From the cell containing the given text, extract its center point as [x, y] coordinate. 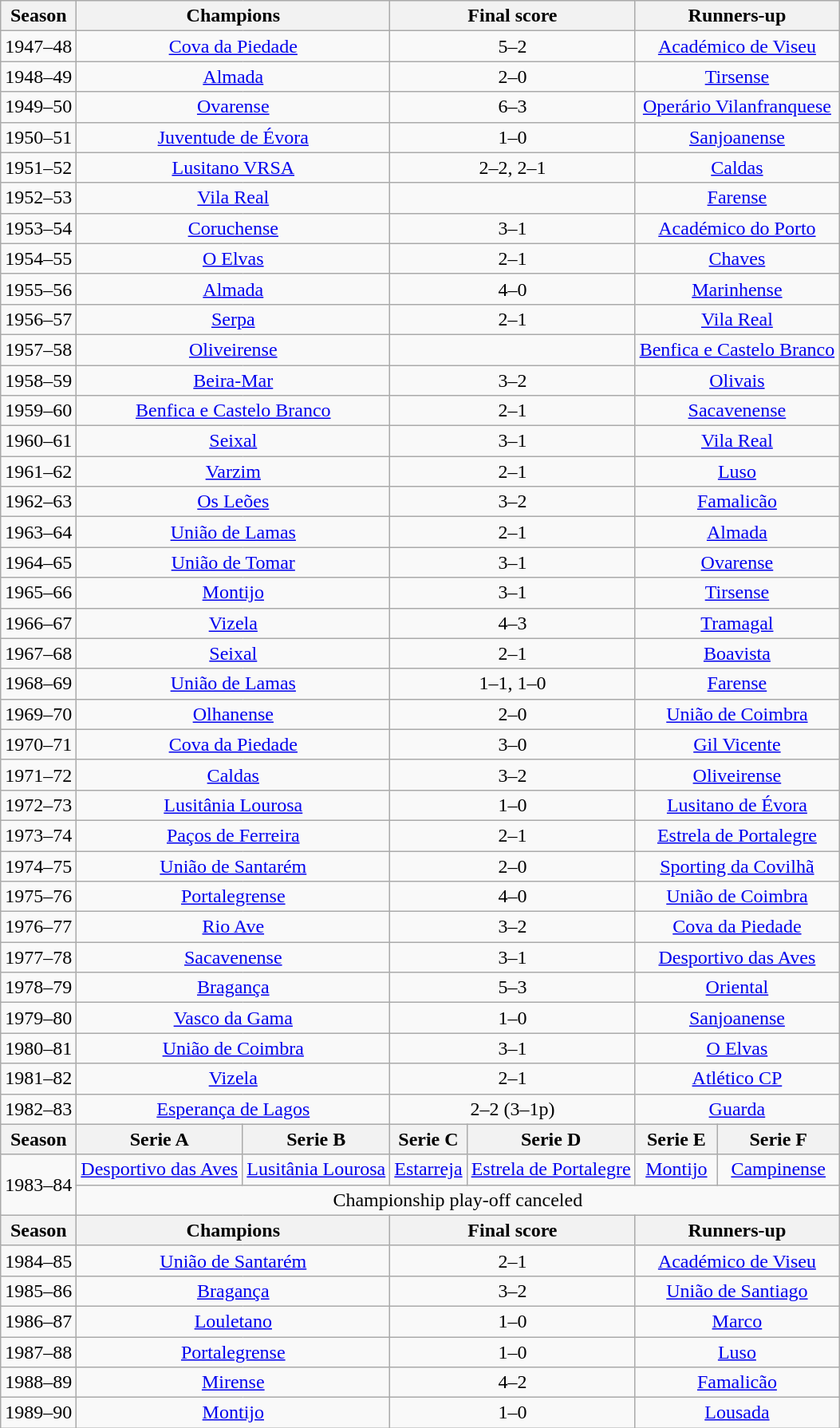
4–3 [512, 623]
1972–73 [38, 805]
1950–51 [38, 137]
6–3 [512, 107]
Académico do Porto [737, 228]
União de Santiago [737, 1291]
2–2 (3–1p) [512, 1109]
Paços de Ferreira [233, 835]
1978–79 [38, 988]
1959–60 [38, 411]
1964–65 [38, 562]
1–1, 1–0 [512, 684]
1979–80 [38, 1018]
1974–75 [38, 866]
Os Leões [233, 502]
1963–64 [38, 532]
Marinhense [737, 289]
1965–66 [38, 593]
1973–74 [38, 835]
Serie B [316, 1139]
1954–55 [38, 258]
Chaves [737, 258]
1962–63 [38, 502]
Serie F [779, 1139]
1949–50 [38, 107]
1952–53 [38, 198]
Gil Vicente [737, 744]
Lousada [737, 1413]
4–2 [512, 1383]
1986–87 [38, 1321]
Serie E [676, 1139]
Serie D [550, 1139]
Mirense [233, 1383]
1966–67 [38, 623]
Juventude de Évora [233, 137]
1977–78 [38, 957]
Campinense [779, 1170]
5–3 [512, 988]
5–2 [512, 46]
1970–71 [38, 744]
Varzim [233, 471]
1981–82 [38, 1079]
1984–85 [38, 1260]
Boavista [737, 653]
1961–62 [38, 471]
Rio Ave [233, 927]
Championship play-off canceled [458, 1200]
1971–72 [38, 775]
1969–70 [38, 714]
Guarda [737, 1109]
Serie C [428, 1139]
1980–81 [38, 1048]
Oriental [737, 988]
1975–76 [38, 897]
1956–57 [38, 319]
1987–88 [38, 1352]
1955–56 [38, 289]
3–0 [512, 744]
1967–68 [38, 653]
Esperança de Lagos [233, 1109]
Tramagal [737, 623]
Vasco da Gama [233, 1018]
Olivais [737, 381]
1985–86 [38, 1291]
1947–48 [38, 46]
Estarreja [428, 1170]
Beira-Mar [233, 381]
1951–52 [38, 168]
Olhanense [233, 714]
Serie A [160, 1139]
Coruchense [233, 228]
1960–61 [38, 441]
1958–59 [38, 381]
1953–54 [38, 228]
2–2, 2–1 [512, 168]
União de Tomar [233, 562]
1982–83 [38, 1109]
1957–58 [38, 349]
Atlético CP [737, 1079]
Marco [737, 1321]
1988–89 [38, 1383]
Lusitano VRSA [233, 168]
Lusitano de Évora [737, 805]
Louletano [233, 1321]
Operário Vilanfranquese [737, 107]
1976–77 [38, 927]
1983–84 [38, 1185]
1948–49 [38, 77]
1968–69 [38, 684]
Serpa [233, 319]
Sporting da Covilhã [737, 866]
1989–90 [38, 1413]
